Locate the cell with the specified text and output its [X, Y] center coordinate. 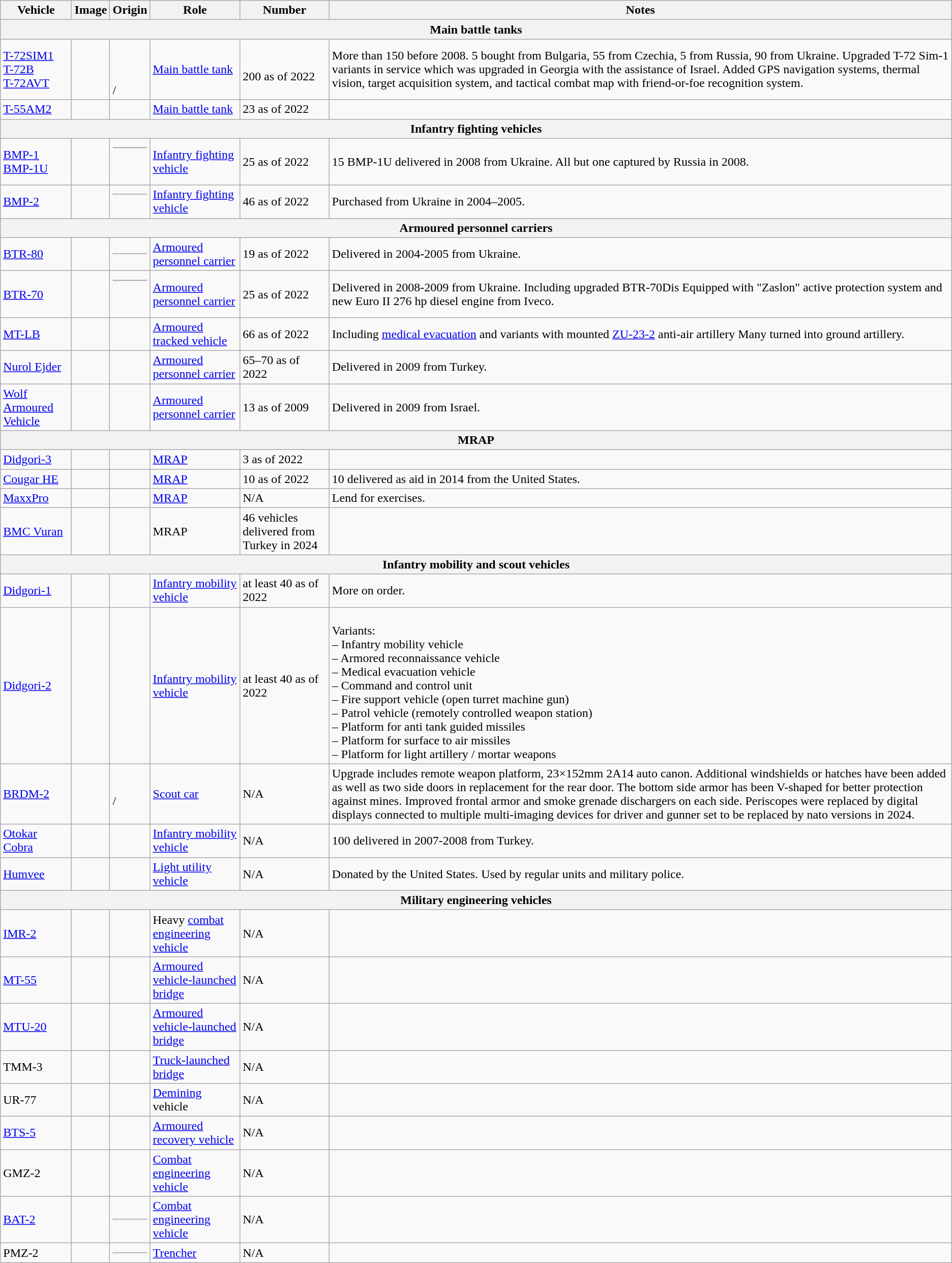
Main battle tanks [476, 29]
19 as of 2022 [285, 254]
Armoured tracked vehicle [195, 334]
MTU-20 [36, 1027]
Humvee [36, 874]
BTR-70 [36, 294]
Armoured recovery vehicle [195, 1133]
Didgori-1 [36, 591]
MT-LB [36, 334]
Role [195, 10]
BMC Vuran [36, 531]
More on order. [640, 591]
MT-55 [36, 980]
Purchased from Ukraine in 2004–2005. [640, 201]
BTS-5 [36, 1133]
Demining vehicle [195, 1100]
Truck-launched bridge [195, 1067]
Delivered in 2009 from Turkey. [640, 367]
BMP-2 [36, 201]
Vehicle [36, 10]
Armoured personnel carriers [476, 228]
200 as of 2022 [285, 69]
BMP-1BMP-1U [36, 162]
65–70 as of 2022 [285, 367]
Nurol Ejder [36, 367]
BTR-80 [36, 254]
Infantry mobility and scout vehicles [476, 564]
Including medical evacuation and variants with mounted ZU-23-2 anti-air artillery Many turned into ground artillery. [640, 334]
Light utility vehicle [195, 874]
T-55AM2 [36, 109]
13 as of 2009 [285, 407]
Cougar HE [36, 479]
Lend for exercises. [640, 498]
BAT-2 [36, 1220]
Infantry fighting vehicles [476, 129]
PMZ-2 [36, 1253]
TMM-3 [36, 1067]
GMZ-2 [36, 1173]
10 delivered as aid in 2014 from the United States. [640, 479]
Otokar Cobra [36, 841]
Delivered in 2009 from Israel. [640, 407]
Origin [130, 10]
Didgori-3 [36, 460]
IMR-2 [36, 933]
Number [285, 10]
23 as of 2022 [285, 109]
Donated by the United States. Used by regular units and military police. [640, 874]
UR-77 [36, 1100]
Didgori-2 [36, 685]
46 as of 2022 [285, 201]
10 as of 2022 [285, 479]
Military engineering vehicles [476, 900]
T-72SIM1T-72BT-72AVT [36, 69]
66 as of 2022 [285, 334]
46 vehicles delivered from Turkey in 2024 [285, 531]
MaxxPro [36, 498]
100 delivered in 2007-2008 from Turkey. [640, 841]
Scout car [195, 794]
Image [91, 10]
Heavy combat engineering vehicle [195, 933]
BRDM-2 [36, 794]
3 as of 2022 [285, 460]
15 BMP-1U delivered in 2008 from Ukraine. All but one captured by Russia in 2008. [640, 162]
Wolf Armoured Vehicle [36, 407]
Delivered in 2004-2005 from Ukraine. [640, 254]
Notes [640, 10]
Trencher [195, 1253]
